Provide the (x, y) coordinate of the cell's center where the given text is located.  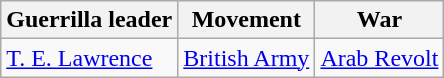
War (380, 20)
Arab Revolt (380, 58)
Guerrilla leader (90, 20)
T. E. Lawrence (90, 58)
British Army (246, 58)
Movement (246, 20)
